Extract the (x, y) coordinate from the center of the cell holding the provided text.  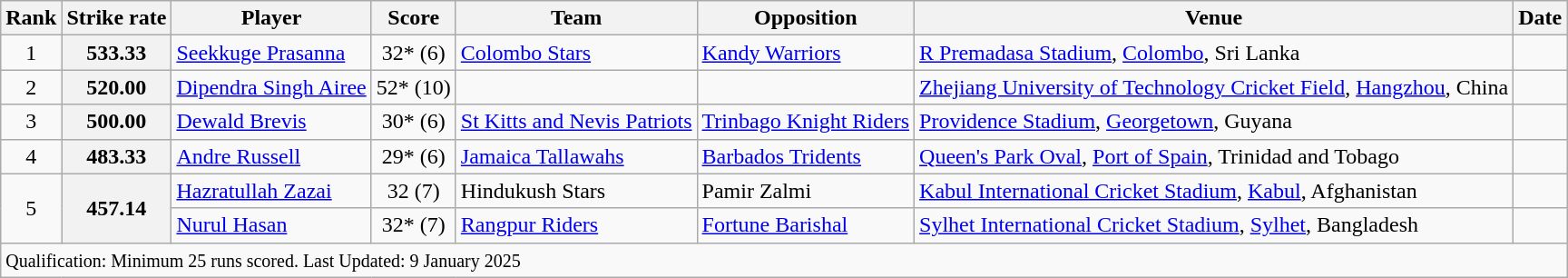
Hazratullah Zazai (271, 191)
Colombo Stars (576, 53)
Strike rate (116, 18)
Kabul International Cricket Stadium, Kabul, Afghanistan (1214, 191)
Venue (1214, 18)
Dipendra Singh Airee (271, 87)
1 (31, 53)
St Kitts and Nevis Patriots (576, 122)
R Premadasa Stadium, Colombo, Sri Lanka (1214, 53)
Barbados Tridents (806, 156)
520.00 (116, 87)
Rank (31, 18)
Providence Stadium, Georgetown, Guyana (1214, 122)
Dewald Brevis (271, 122)
Kandy Warriors (806, 53)
32* (7) (414, 225)
Sylhet International Cricket Stadium, Sylhet, Bangladesh (1214, 225)
Zhejiang University of Technology Cricket Field, Hangzhou, China (1214, 87)
52* (10) (414, 87)
483.33 (116, 156)
Qualification: Minimum 25 runs scored. Last Updated: 9 January 2025 (784, 260)
3 (31, 122)
2 (31, 87)
533.33 (116, 53)
Pamir Zalmi (806, 191)
Team (576, 18)
32* (6) (414, 53)
Trinbago Knight Riders (806, 122)
Seekkuge Prasanna (271, 53)
Jamaica Tallawahs (576, 156)
Player (271, 18)
Hindukush Stars (576, 191)
4 (31, 156)
32 (7) (414, 191)
Score (414, 18)
Fortune Barishal (806, 225)
Andre Russell (271, 156)
29* (6) (414, 156)
Opposition (806, 18)
30* (6) (414, 122)
Rangpur Riders (576, 225)
Queen's Park Oval, Port of Spain, Trinidad and Tobago (1214, 156)
Date (1541, 18)
500.00 (116, 122)
Nurul Hasan (271, 225)
457.14 (116, 208)
5 (31, 208)
